Search for the cell housing the specified text and yield its [x, y] center coordinate. 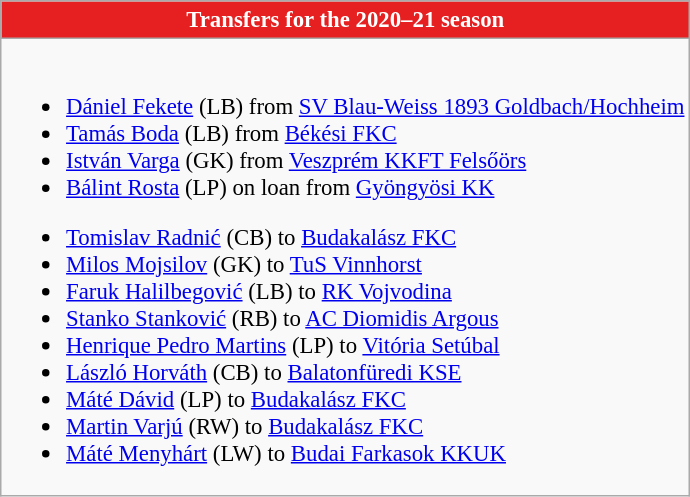
Transfers for the 2020–21 season [346, 20]
